Extract the [X, Y] coordinate from the center of the cell holding the provided text.  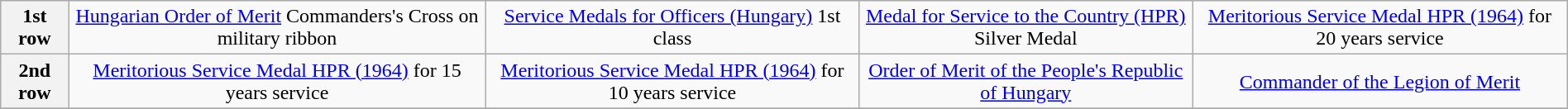
Hungarian Order of Merit Commanders's Cross on military ribbon [277, 28]
2nd row [35, 81]
Meritorious Service Medal HPR (1964) for 15 years service [277, 81]
Order of Merit of the People's Republic of Hungary [1025, 81]
Service Medals for Officers (Hungary) 1st class [672, 28]
Medal for Service to the Country (HPR) Silver Medal [1025, 28]
Meritorious Service Medal HPR (1964) for 20 years service [1380, 28]
Commander of the Legion of Merit [1380, 81]
1st row [35, 28]
Meritorious Service Medal HPR (1964) for 10 years service [672, 81]
